Locate the cell with the specified text and output its [x, y] center coordinate. 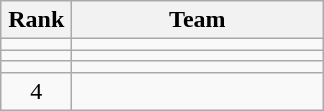
Rank [36, 20]
4 [36, 91]
Team [198, 20]
